Search for the cell housing the specified text and yield its (x, y) center coordinate. 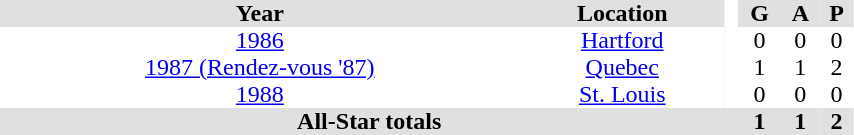
Quebec (622, 68)
Hartford (622, 40)
P (836, 14)
Year (260, 14)
St. Louis (622, 94)
1986 (260, 40)
Location (622, 14)
1987 (Rendez-vous '87) (260, 68)
A (800, 14)
1988 (260, 94)
All-Star totals (369, 122)
G (759, 14)
